Provide the (x, y) coordinate of the cell's center where the given text is located.  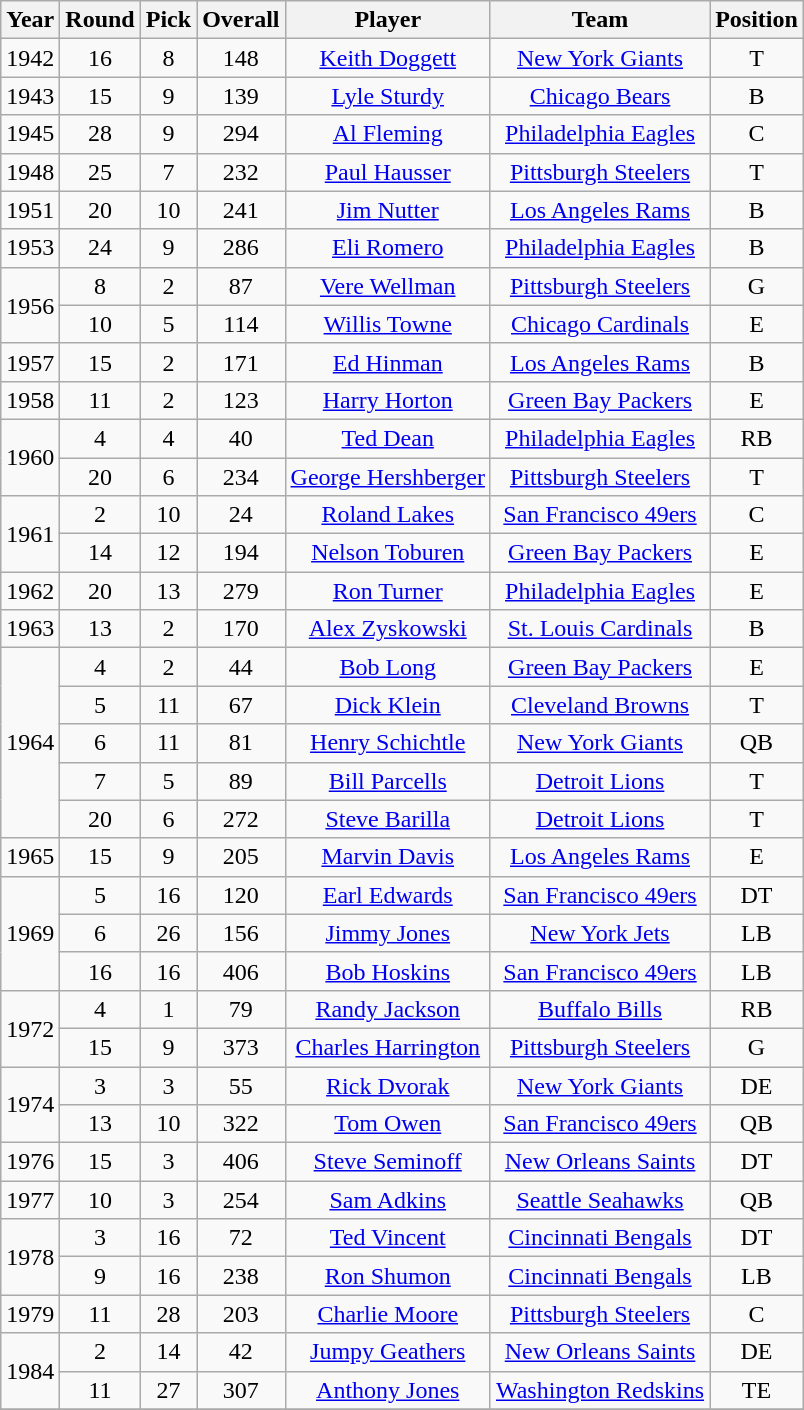
Player (388, 20)
Willis Towne (388, 324)
81 (241, 743)
Henry Schichtle (388, 743)
Position (757, 20)
307 (241, 1390)
Jim Nutter (388, 210)
Roland Lakes (388, 515)
Cleveland Browns (600, 705)
Round (100, 20)
148 (241, 58)
Lyle Sturdy (388, 96)
Buffalo Bills (600, 1009)
Marvin Davis (388, 857)
238 (241, 1276)
1 (168, 1009)
171 (241, 362)
1951 (30, 210)
1945 (30, 134)
1942 (30, 58)
44 (241, 667)
1962 (30, 591)
40 (241, 438)
Ed Hinman (388, 362)
Bob Long (388, 667)
Steve Seminoff (388, 1162)
322 (241, 1124)
Bill Parcells (388, 781)
25 (100, 172)
Chicago Cardinals (600, 324)
1965 (30, 857)
Pick (168, 20)
Al Fleming (388, 134)
1984 (30, 1371)
120 (241, 895)
27 (168, 1390)
Washington Redskins (600, 1390)
55 (241, 1085)
1974 (30, 1104)
1948 (30, 172)
72 (241, 1238)
1957 (30, 362)
42 (241, 1352)
Steve Barilla (388, 819)
241 (241, 210)
123 (241, 400)
26 (168, 933)
Jumpy Geathers (388, 1352)
Seattle Seahawks (600, 1200)
12 (168, 553)
279 (241, 591)
170 (241, 629)
Randy Jackson (388, 1009)
Dick Klein (388, 705)
Tom Owen (388, 1124)
1956 (30, 305)
1969 (30, 933)
1960 (30, 457)
Sam Adkins (388, 1200)
114 (241, 324)
1964 (30, 743)
286 (241, 248)
79 (241, 1009)
Anthony Jones (388, 1390)
George Hershberger (388, 477)
1977 (30, 1200)
1963 (30, 629)
St. Louis Cardinals (600, 629)
Charles Harrington (388, 1047)
Jimmy Jones (388, 933)
Ron Turner (388, 591)
Vere Wellman (388, 286)
373 (241, 1047)
Ted Dean (388, 438)
254 (241, 1200)
Nelson Toburen (388, 553)
234 (241, 477)
Harry Horton (388, 400)
Bob Hoskins (388, 971)
Charlie Moore (388, 1314)
Earl Edwards (388, 895)
Alex Zyskowski (388, 629)
Year (30, 20)
1976 (30, 1162)
Eli Romero (388, 248)
Rick Dvorak (388, 1085)
1978 (30, 1257)
Ted Vincent (388, 1238)
194 (241, 553)
87 (241, 286)
1972 (30, 1028)
1961 (30, 534)
89 (241, 781)
Overall (241, 20)
Chicago Bears (600, 96)
1943 (30, 96)
67 (241, 705)
Paul Hausser (388, 172)
232 (241, 172)
New York Jets (600, 933)
1958 (30, 400)
Team (600, 20)
TE (757, 1390)
Ron Shumon (388, 1276)
205 (241, 857)
156 (241, 933)
1979 (30, 1314)
139 (241, 96)
272 (241, 819)
294 (241, 134)
1953 (30, 248)
203 (241, 1314)
Keith Doggett (388, 58)
